Locate the cell with the specified text and output its (X, Y) center coordinate. 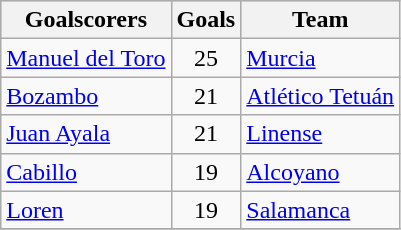
Salamanca (320, 210)
Atlético Tetuán (320, 96)
Cabillo (86, 172)
Juan Ayala (86, 134)
Team (320, 20)
Murcia (320, 58)
Goals (206, 20)
25 (206, 58)
Linense (320, 134)
Manuel del Toro (86, 58)
Goalscorers (86, 20)
Loren (86, 210)
Alcoyano (320, 172)
Bozambo (86, 96)
